Pinpoint the cell where the given text exists, returning its (X, Y) midpoint coordinate. 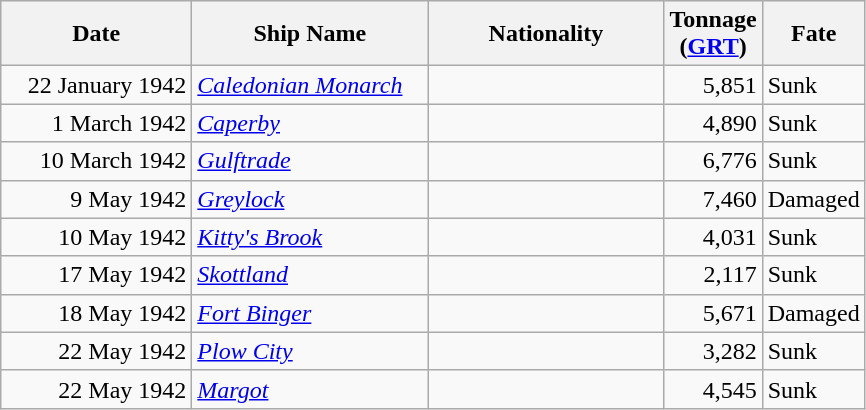
10 March 1942 (96, 161)
Kitty's Brook (310, 237)
1 March 1942 (96, 123)
6,776 (713, 161)
Greylock (310, 199)
2,117 (713, 275)
7,460 (713, 199)
5,671 (713, 313)
Ship Name (310, 34)
18 May 1942 (96, 313)
9 May 1942 (96, 199)
Fate (814, 34)
3,282 (713, 351)
Caledonian Monarch (310, 85)
Caperby (310, 123)
Margot (310, 389)
22 January 1942 (96, 85)
17 May 1942 (96, 275)
4,890 (713, 123)
4,031 (713, 237)
Nationality (546, 34)
Plow City (310, 351)
Skottland (310, 275)
Fort Binger (310, 313)
Gulftrade (310, 161)
10 May 1942 (96, 237)
Date (96, 34)
4,545 (713, 389)
5,851 (713, 85)
Tonnage(GRT) (713, 34)
